Pinpoint the cell where the given text exists, returning its (X, Y) midpoint coordinate. 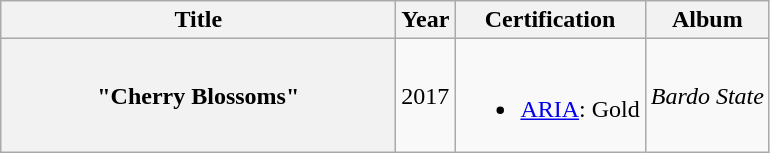
Year (426, 20)
Certification (550, 20)
ARIA: Gold (550, 96)
2017 (426, 96)
Album (707, 20)
Bardo State (707, 96)
Title (198, 20)
"Cherry Blossoms" (198, 96)
